Provide the [x, y] coordinate of the cell's center where the given text is located.  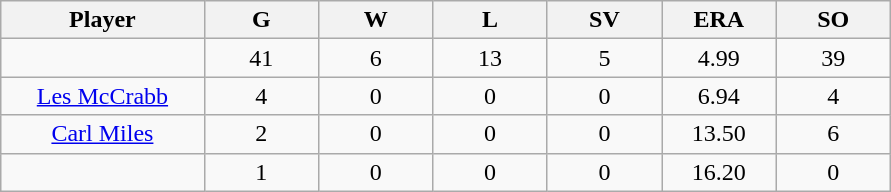
ERA [719, 20]
5 [604, 58]
L [490, 20]
1 [261, 172]
Les McCrabb [102, 96]
41 [261, 58]
39 [833, 58]
4.99 [719, 58]
G [261, 20]
SV [604, 20]
2 [261, 134]
6.94 [719, 96]
13 [490, 58]
13.50 [719, 134]
SO [833, 20]
Carl Miles [102, 134]
16.20 [719, 172]
Player [102, 20]
W [375, 20]
